Return (x, y) of the center of cell containing provided text 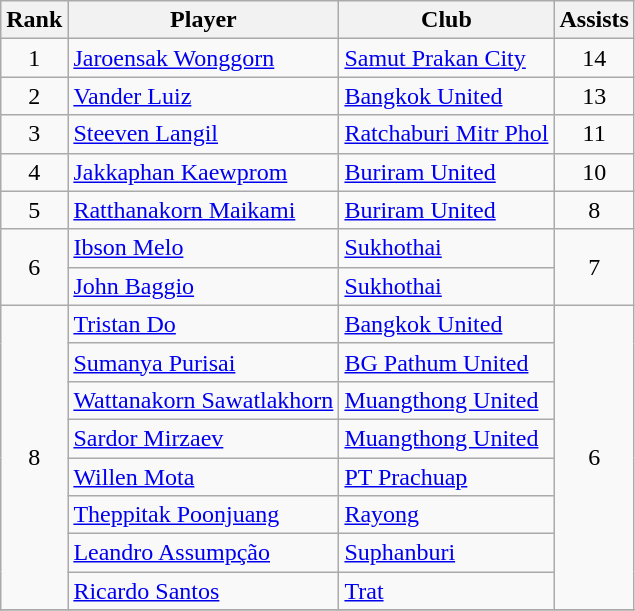
11 (594, 134)
5 (34, 210)
Vander Luiz (204, 96)
4 (34, 172)
Willen Mota (204, 477)
14 (594, 58)
Club (446, 20)
Ratchaburi Mitr Phol (446, 134)
Theppitak Poonjuang (204, 515)
Player (204, 20)
Jaroensak Wonggorn (204, 58)
Sumanya Purisai (204, 362)
2 (34, 96)
Rayong (446, 515)
Tristan Do (204, 324)
Suphanburi (446, 553)
Rank (34, 20)
Jakkaphan Kaewprom (204, 172)
Ratthanakorn Maikami (204, 210)
Trat (446, 591)
13 (594, 96)
Assists (594, 20)
Samut Prakan City (446, 58)
Sardor Mirzaev (204, 438)
Ricardo Santos (204, 591)
10 (594, 172)
Steeven Langil (204, 134)
PT Prachuap (446, 477)
1 (34, 58)
BG Pathum United (446, 362)
3 (34, 134)
Ibson Melo (204, 248)
7 (594, 267)
Leandro Assumpção (204, 553)
John Baggio (204, 286)
Wattanakorn Sawatlakhorn (204, 400)
